Detect which cell encompasses the target text, then output its [x, y] center coordinate. 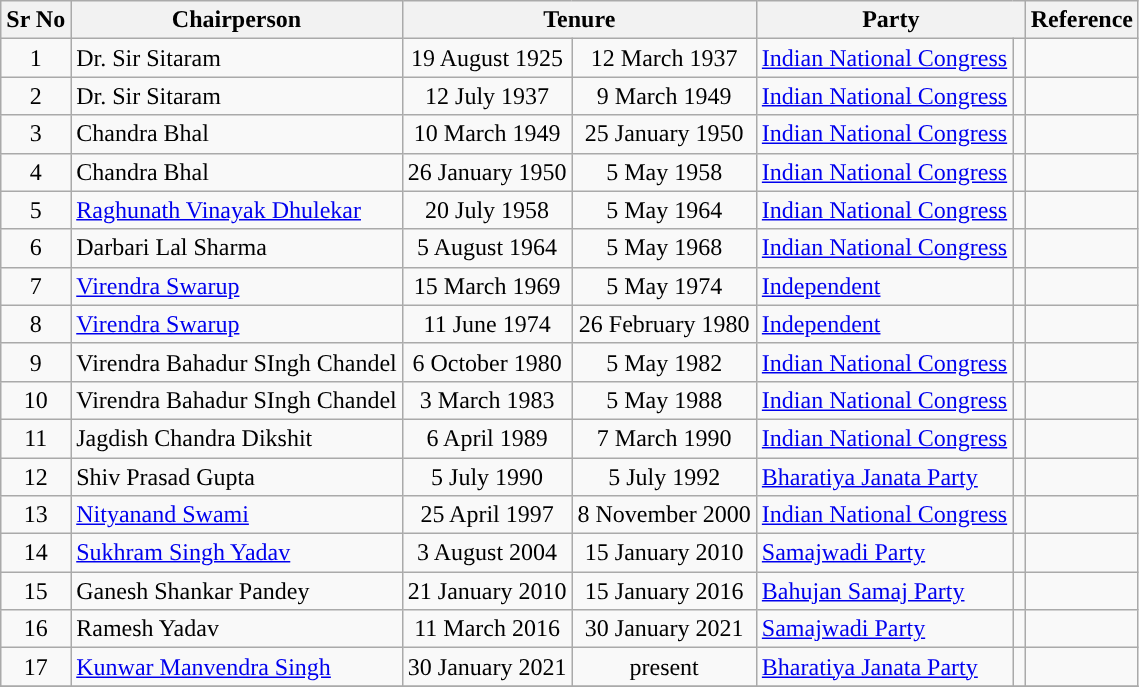
7 [36, 286]
3 March 1983 [487, 400]
7 March 1990 [664, 438]
8 November 2000 [664, 515]
Reference [1082, 20]
Jagdish Chandra Dikshit [237, 438]
Tenure [579, 20]
17 [36, 667]
15 January 2010 [664, 553]
Bahujan Samaj Party [884, 591]
Nityanand Swami [237, 515]
15 March 1969 [487, 286]
8 [36, 324]
3 August 2004 [487, 553]
25 April 1997 [487, 515]
5 [36, 210]
25 January 1950 [664, 134]
10 March 1949 [487, 134]
5 May 1974 [664, 286]
5 July 1992 [664, 477]
26 January 1950 [487, 172]
10 [36, 400]
13 [36, 515]
Party [890, 20]
5 May 1964 [664, 210]
26 February 1980 [664, 324]
21 January 2010 [487, 591]
Sr No [36, 20]
5 May 1988 [664, 400]
2 [36, 96]
Sukhram Singh Yadav [237, 553]
1 [36, 58]
3 [36, 134]
11 March 2016 [487, 629]
present [664, 667]
5 May 1982 [664, 362]
Shiv Prasad Gupta [237, 477]
12 [36, 477]
6 April 1989 [487, 438]
11 June 1974 [487, 324]
Darbari Lal Sharma [237, 248]
6 October 1980 [487, 362]
6 [36, 248]
Chairperson [237, 20]
14 [36, 553]
9 March 1949 [664, 96]
Ganesh Shankar Pandey [237, 591]
9 [36, 362]
5 May 1958 [664, 172]
20 July 1958 [487, 210]
Raghunath Vinayak Dhulekar [237, 210]
15 January 2016 [664, 591]
15 [36, 591]
5 August 1964 [487, 248]
5 July 1990 [487, 477]
19 August 1925 [487, 58]
11 [36, 438]
16 [36, 629]
12 July 1937 [487, 96]
Ramesh Yadav [237, 629]
Kunwar Manvendra Singh [237, 667]
4 [36, 172]
5 May 1968 [664, 248]
12 March 1937 [664, 58]
